Search for the cell housing the specified text and yield its [x, y] center coordinate. 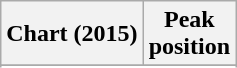
Peakposition [189, 34]
Chart (2015) [72, 34]
